Capture the cell that displays the provided text and extract its (x, y) central coordinate. 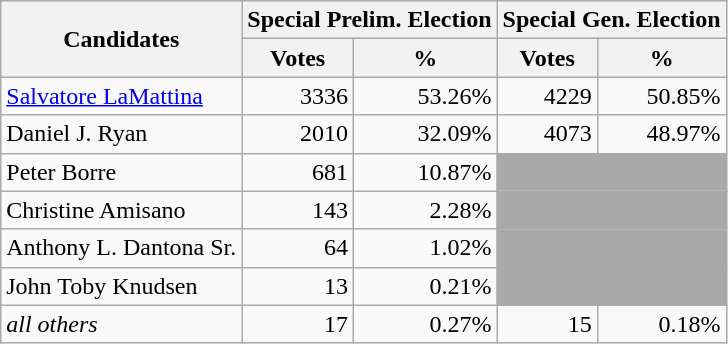
17 (298, 324)
Peter Borre (122, 172)
143 (298, 210)
64 (298, 248)
32.09% (426, 134)
53.26% (426, 96)
4073 (547, 134)
all others (122, 324)
15 (547, 324)
Special Gen. Election (612, 20)
3336 (298, 96)
0.21% (426, 286)
1.02% (426, 248)
681 (298, 172)
Christine Amisano (122, 210)
2010 (298, 134)
0.18% (662, 324)
0.27% (426, 324)
2.28% (426, 210)
Special Prelim. Election (370, 20)
Anthony L. Dantona Sr. (122, 248)
Salvatore LaMattina (122, 96)
4229 (547, 96)
Candidates (122, 39)
13 (298, 286)
John Toby Knudsen (122, 286)
10.87% (426, 172)
48.97% (662, 134)
Daniel J. Ryan (122, 134)
50.85% (662, 96)
